Determine the [x, y] coordinate at the center of the cell enclosing the given text.  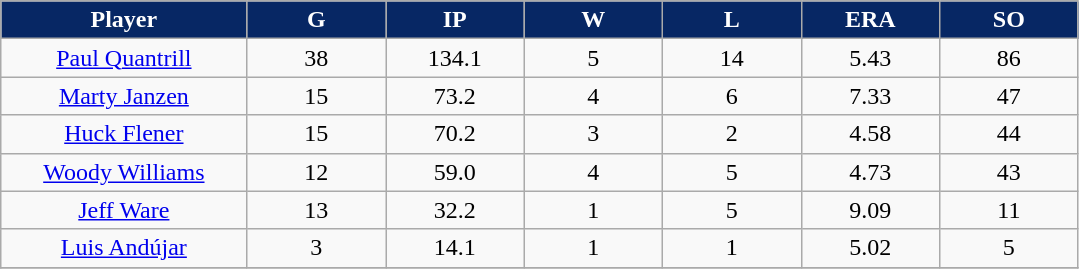
Luis Andújar [124, 248]
4.73 [870, 172]
32.2 [456, 210]
4.58 [870, 134]
Woody Williams [124, 172]
Paul Quantrill [124, 58]
44 [1010, 134]
9.09 [870, 210]
11 [1010, 210]
14.1 [456, 248]
38 [316, 58]
5.43 [870, 58]
73.2 [456, 96]
SO [1010, 20]
Marty Janzen [124, 96]
13 [316, 210]
G [316, 20]
5.02 [870, 248]
70.2 [456, 134]
14 [732, 58]
7.33 [870, 96]
6 [732, 96]
47 [1010, 96]
L [732, 20]
W [594, 20]
134.1 [456, 58]
12 [316, 172]
59.0 [456, 172]
ERA [870, 20]
Huck Flener [124, 134]
Jeff Ware [124, 210]
43 [1010, 172]
IP [456, 20]
Player [124, 20]
86 [1010, 58]
2 [732, 134]
